Capture the cell that displays the provided text and extract its [X, Y] central coordinate. 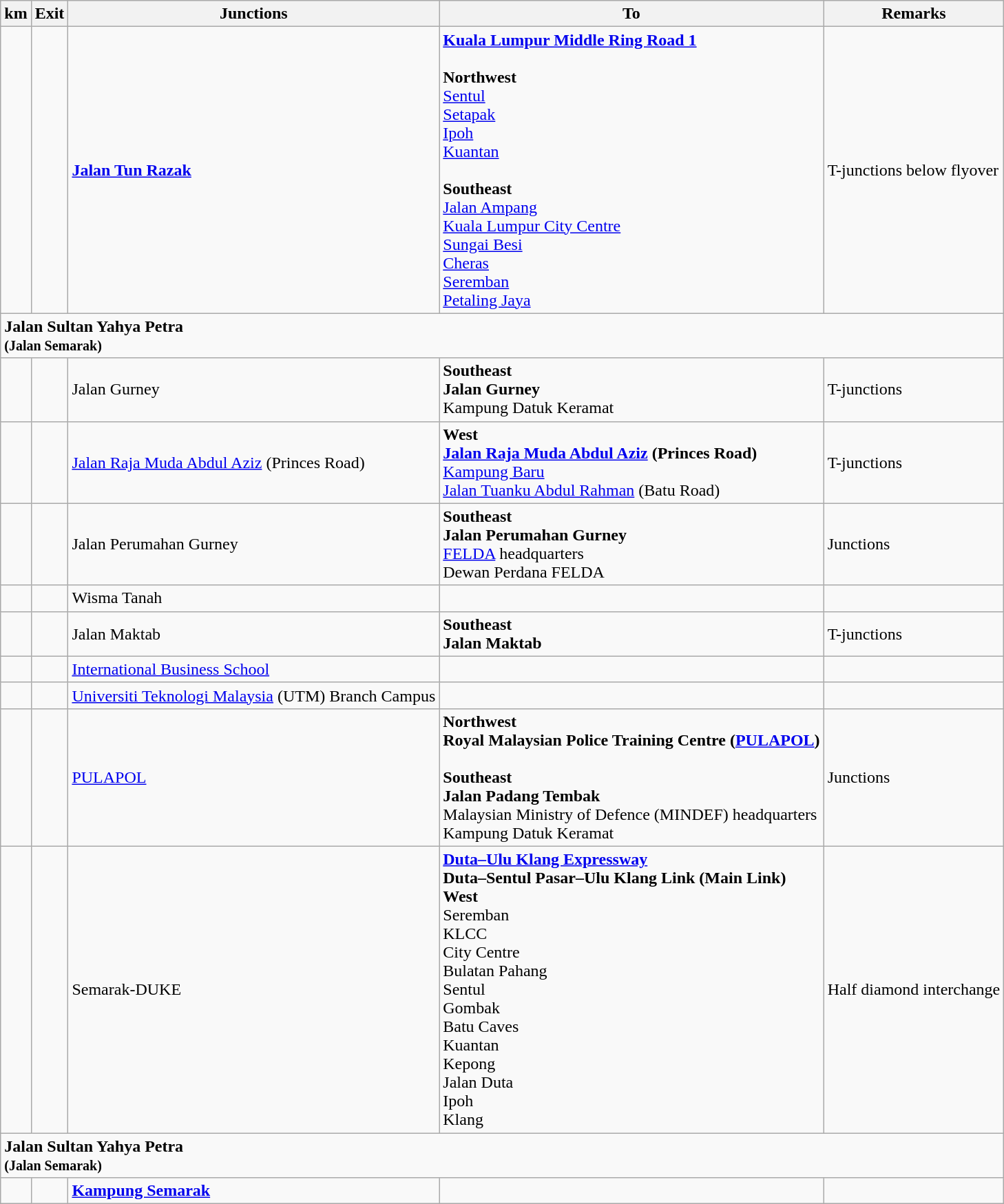
Jalan Gurney [253, 390]
Jalan Tun Razak [253, 170]
Wisma Tanah [253, 598]
SoutheastJalan Perumahan GurneyFELDA headquartersDewan Perdana FELDA [631, 544]
T-junctions below flyover [914, 170]
Exit [50, 14]
To [631, 14]
Universiti Teknologi Malaysia (UTM) Branch Campus [253, 695]
PULAPOL [253, 777]
km [16, 14]
Half diamond interchange [914, 989]
Kampung Semarak [253, 1191]
Remarks [914, 14]
Jalan Perumahan Gurney [253, 544]
Jalan Maktab [253, 633]
Jalan Raja Muda Abdul Aziz (Princes Road) [253, 463]
Kuala Lumpur Middle Ring Road 1NorthwestSentulSetapakIpohKuantanSoutheastJalan AmpangKuala Lumpur City CentreSungai BesiCherasSerembanPetaling Jaya [631, 170]
Semarak-DUKE [253, 989]
SoutheastJalan Maktab [631, 633]
WestJalan Raja Muda Abdul Aziz (Princes Road)Kampung BaruJalan Tuanku Abdul Rahman (Batu Road) [631, 463]
SoutheastJalan GurneyKampung Datuk Keramat [631, 390]
International Business School [253, 669]
